Provide the (x, y) coordinate of the cell's center where the given text is located.  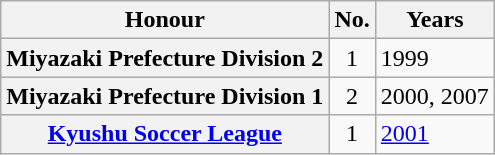
Miyazaki Prefecture Division 1 (165, 96)
Miyazaki Prefecture Division 2 (165, 58)
Honour (165, 20)
2000, 2007 (434, 96)
2 (352, 96)
Kyushu Soccer League (165, 134)
1999 (434, 58)
Years (434, 20)
2001 (434, 134)
No. (352, 20)
